Return (x, y) of the center of cell containing provided text 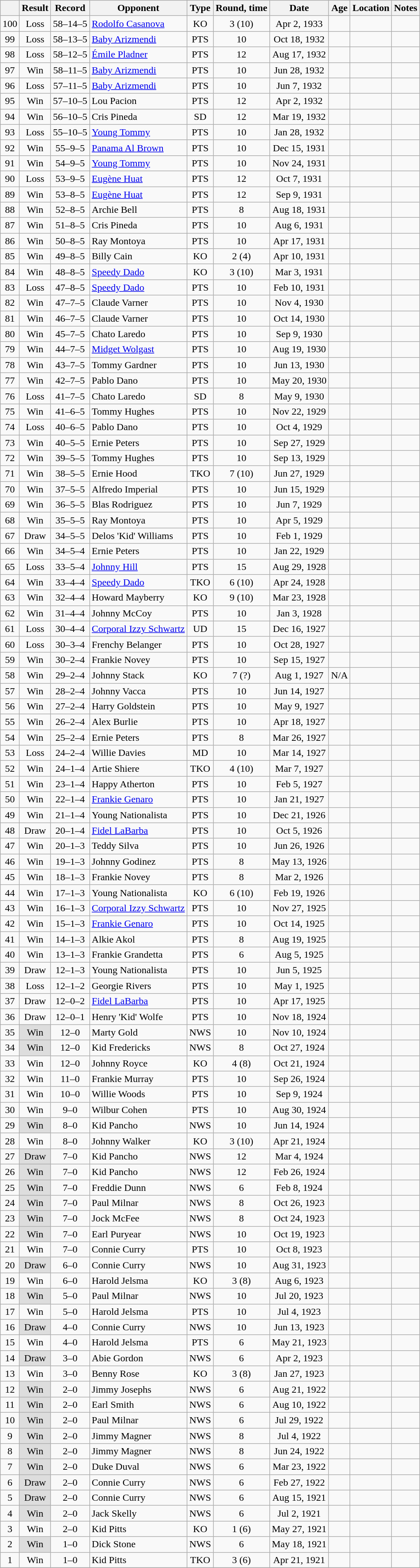
68 (10, 520)
57–11–5 (70, 86)
57 (10, 691)
60 (10, 644)
22 (10, 1234)
57–10–5 (70, 101)
N/A (339, 675)
38 (10, 986)
9 (10) (242, 598)
Jan 22, 1929 (299, 551)
14–1–3 (70, 939)
34–5–4 (70, 551)
4 (10) (242, 769)
24–1–4 (70, 769)
31 (10, 1094)
51 (10, 784)
61 (10, 629)
Oct 19, 1923 (299, 1234)
30–3–4 (70, 644)
35 (10, 1032)
58–11–5 (70, 70)
Apr 2, 1923 (299, 1358)
Apr 5, 1929 (299, 520)
Johnny Vacca (138, 691)
23–1–4 (70, 784)
37 (10, 1001)
21–1–4 (70, 815)
70 (10, 489)
Jul 29, 1922 (299, 1420)
41–6–5 (70, 411)
Jan 27, 1923 (299, 1374)
12–0–2 (70, 1001)
43–7–5 (70, 365)
Apr 21, 1924 (299, 1141)
20–1–4 (70, 830)
Teddy Silva (138, 846)
Apr 24, 1928 (299, 582)
Sep 9, 1930 (299, 334)
Apr 2, 1933 (299, 24)
100 (10, 24)
Aug 6, 1923 (299, 1281)
Jul 4, 1923 (299, 1312)
58–12–5 (70, 55)
1 (10, 1560)
Johnny Stack (138, 675)
20–1–3 (70, 846)
Jul 20, 1923 (299, 1296)
Feb 19, 1926 (299, 892)
22–1–4 (70, 799)
Nov 18, 1924 (299, 1017)
54 (10, 738)
Marty Gold (138, 1032)
48 (10, 830)
53–9–5 (70, 179)
34–5–5 (70, 536)
Oct 24, 1923 (299, 1219)
56 (10, 707)
Oct 4, 1929 (299, 427)
Date (299, 8)
Johnny McCoy (138, 613)
Feb 27, 1922 (299, 1482)
Jun 14, 1927 (299, 691)
MD (200, 753)
Nov 27, 1925 (299, 908)
Johnny Hill (138, 567)
28–2–4 (70, 691)
Oct 18, 1932 (299, 39)
Panama Al Brown (138, 148)
Mar 7, 1927 (299, 769)
Nov 24, 1931 (299, 163)
Jul 4, 1922 (299, 1435)
45 (10, 877)
24–2–4 (70, 753)
52–8–5 (70, 210)
Location (371, 8)
Aug 17, 1932 (299, 55)
Opponent (138, 8)
7 (10, 1467)
55 (10, 722)
Willie Woods (138, 1094)
86 (10, 241)
24 (10, 1203)
Dec 21, 1926 (299, 815)
16–1–3 (70, 908)
26–2–4 (70, 722)
Johnny Royce (138, 1063)
Rodolfo Casanova (138, 24)
Jun 13, 1930 (299, 365)
Alfredo Imperial (138, 489)
77 (10, 380)
Jun 26, 1926 (299, 846)
63 (10, 598)
65 (10, 567)
13–1–3 (70, 955)
20 (10, 1265)
2 (10, 1544)
Henry 'Kid' Wolfe (138, 1017)
9 (10, 1435)
9–0 (70, 1110)
31–4–4 (70, 613)
64 (10, 582)
Oct 14, 1930 (299, 318)
Oct 21, 1924 (299, 1063)
Frankie Grandetta (138, 955)
Sep 27, 1929 (299, 442)
Record (70, 8)
47–8–5 (70, 287)
Duke Duval (138, 1467)
29–2–4 (70, 675)
44 (10, 892)
49–8–5 (70, 256)
55–9–5 (70, 148)
Mar 2, 1926 (299, 877)
Wilbur Cohen (138, 1110)
Age (339, 8)
15–1–3 (70, 923)
Jun 27, 1929 (299, 474)
Jimmy Josephs (138, 1389)
11–0 (70, 1079)
Apr 17, 1931 (299, 241)
Willie Davies (138, 753)
Johnny Walker (138, 1141)
3 (6) (242, 1560)
93 (10, 132)
Type (200, 8)
96 (10, 86)
12–1–2 (70, 986)
30–4–4 (70, 629)
Abie Gordon (138, 1358)
Jul 2, 1921 (299, 1513)
16 (10, 1327)
74 (10, 427)
73 (10, 442)
39 (10, 970)
53–8–5 (70, 194)
Alkie Akol (138, 939)
Aug 1, 1927 (299, 675)
Benny Rose (138, 1374)
Apr 2, 1932 (299, 101)
Jun 14, 1924 (299, 1125)
Jun 7, 1932 (299, 86)
May 18, 1921 (299, 1544)
42 (10, 923)
Lou Pacion (138, 101)
19 (10, 1281)
19–1–3 (70, 861)
42–7–5 (70, 380)
Sep 13, 1929 (299, 458)
Dick Stone (138, 1544)
33 (10, 1063)
17–1–3 (70, 892)
95 (10, 101)
Jan 28, 1932 (299, 132)
Jun 7, 1929 (299, 505)
Frenchy Belanger (138, 644)
Mar 14, 1927 (299, 753)
14 (10, 1358)
34 (10, 1048)
58 (10, 675)
Sep 9, 1924 (299, 1094)
91 (10, 163)
21 (10, 1250)
81 (10, 318)
Sep 15, 1927 (299, 660)
47 (10, 846)
Notes (406, 8)
4 (8) (242, 1063)
Dec 16, 1927 (299, 629)
28 (10, 1141)
Jack Skelly (138, 1513)
69 (10, 505)
3 (10, 1529)
Jock McFee (138, 1219)
18–1–3 (70, 877)
Apr 17, 1925 (299, 1001)
36–5–5 (70, 505)
Nov 22, 1929 (299, 411)
30–2–4 (70, 660)
1 (6) (242, 1529)
90 (10, 179)
Billy Cain (138, 256)
7 (10) (242, 474)
Mar 23, 1922 (299, 1467)
33–5–4 (70, 567)
Blas Rodriguez (138, 505)
Jan 21, 1927 (299, 799)
39–5–5 (70, 458)
Result (35, 8)
23 (10, 1219)
Aug 15, 1921 (299, 1498)
Aug 19, 1925 (299, 939)
Oct 28, 1927 (299, 644)
Jun 15, 1929 (299, 489)
18 (10, 1296)
Aug 29, 1928 (299, 567)
44–7–5 (70, 349)
25 (10, 1188)
Oct 27, 1924 (299, 1048)
Oct 8, 1923 (299, 1250)
88 (10, 210)
55–10–5 (70, 132)
67 (10, 536)
54–9–5 (70, 163)
Feb 1, 1929 (299, 536)
56–10–5 (70, 117)
Mar 23, 1928 (299, 598)
25–2–4 (70, 738)
12–0–1 (70, 1017)
Alex Burlie (138, 722)
Feb 26, 1924 (299, 1172)
May 9, 1927 (299, 707)
Jun 24, 1922 (299, 1451)
92 (10, 148)
66 (10, 551)
85 (10, 256)
Aug 31, 1923 (299, 1265)
Earl Puryear (138, 1234)
29 (10, 1125)
Artie Shiere (138, 769)
Frankie Murray (138, 1079)
Howard Mayberry (138, 598)
94 (10, 117)
72 (10, 458)
11 (10, 1405)
2 (4) (242, 256)
27 (10, 1156)
Jun 13, 1923 (299, 1327)
Freddie Dunn (138, 1188)
Feb 5, 1927 (299, 784)
Sep 26, 1924 (299, 1079)
36 (10, 1017)
38–5–5 (70, 474)
82 (10, 303)
27–2–4 (70, 707)
Sep 9, 1931 (299, 194)
Feb 8, 1924 (299, 1188)
May 20, 1930 (299, 380)
Émile Pladner (138, 55)
Mar 3, 1931 (299, 272)
98 (10, 55)
43 (10, 908)
Aug 10, 1922 (299, 1405)
51–8–5 (70, 225)
50 (10, 799)
UD (200, 629)
Oct 26, 1923 (299, 1203)
59 (10, 660)
7 (?) (242, 675)
71 (10, 474)
Georgie Rivers (138, 986)
May 9, 1930 (299, 396)
Aug 5, 1925 (299, 955)
Round, time (242, 8)
50–8–5 (70, 241)
Aug 19, 1930 (299, 349)
80 (10, 334)
Johnny Godinez (138, 861)
76 (10, 396)
Aug 6, 1931 (299, 225)
75 (10, 411)
Kid Fredericks (138, 1048)
47–7–5 (70, 303)
79 (10, 349)
12–1–3 (70, 970)
30 (10, 1110)
Oct 5, 1926 (299, 830)
17 (10, 1312)
10–0 (70, 1094)
41–7–5 (70, 396)
99 (10, 39)
41 (10, 939)
Oct 14, 1925 (299, 923)
Apr 10, 1931 (299, 256)
35–5–5 (70, 520)
Midget Wolgast (138, 349)
Jun 28, 1932 (299, 70)
87 (10, 225)
53 (10, 753)
Apr 21, 1921 (299, 1560)
May 13, 1926 (299, 861)
Mar 26, 1927 (299, 738)
Feb 10, 1931 (299, 287)
Dec 15, 1931 (299, 148)
58–14–5 (70, 24)
Jun 5, 1925 (299, 970)
Jan 3, 1928 (299, 613)
4 (10, 1513)
26 (10, 1172)
Ernie Hood (138, 474)
Aug 30, 1924 (299, 1110)
Nov 4, 1930 (299, 303)
May 1, 1925 (299, 986)
84 (10, 272)
33–4–4 (70, 582)
Harry Goldstein (138, 707)
Mar 19, 1932 (299, 117)
Happy Atherton (138, 784)
Archie Bell (138, 210)
5 (10, 1498)
40–6–5 (70, 427)
Aug 18, 1931 (299, 210)
Apr 18, 1927 (299, 722)
62 (10, 613)
58–13–5 (70, 39)
Tommy Gardner (138, 365)
48–8–5 (70, 272)
46–7–5 (70, 318)
Oct 7, 1931 (299, 179)
49 (10, 815)
Nov 10, 1924 (299, 1032)
89 (10, 194)
Aug 21, 1922 (299, 1389)
Delos 'Kid' Williams (138, 536)
32 (10, 1079)
13 (10, 1374)
78 (10, 365)
40–5–5 (70, 442)
83 (10, 287)
46 (10, 861)
52 (10, 769)
Earl Smith (138, 1405)
97 (10, 70)
37–5–5 (70, 489)
40 (10, 955)
May 21, 1923 (299, 1343)
32–4–4 (70, 598)
May 27, 1921 (299, 1529)
45–7–5 (70, 334)
Mar 4, 1924 (299, 1156)
